Detect which cell encompasses the target text, then output its (x, y) center coordinate. 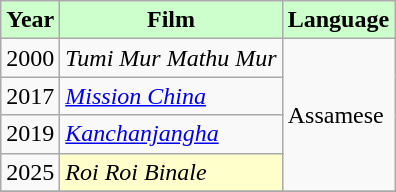
Tumi Mur Mathu Mur (171, 58)
2017 (30, 96)
Language (338, 20)
Year (30, 20)
2025 (30, 172)
Film (171, 20)
Kanchanjangha (171, 134)
Roi Roi Binale (171, 172)
2000 (30, 58)
Mission China (171, 96)
2019 (30, 134)
Assamese (338, 115)
